Locate the cell with the specified text and output its (X, Y) center coordinate. 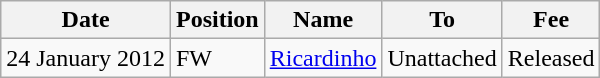
FW (217, 58)
24 January 2012 (86, 58)
Released (551, 58)
Date (86, 20)
Ricardinho (323, 58)
To (442, 20)
Name (323, 20)
Unattached (442, 58)
Position (217, 20)
Fee (551, 20)
